Provide the (x, y) coordinate of the cell's center where the given text is located.  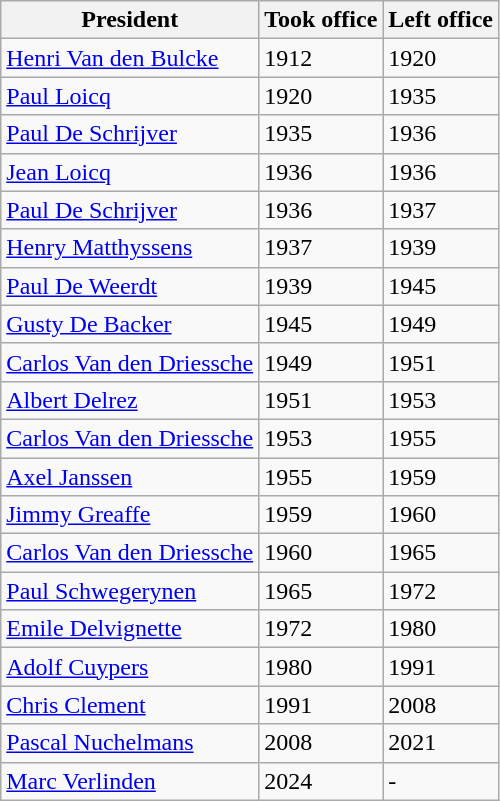
Adolf Cuypers (130, 667)
Gusty De Backer (130, 324)
2024 (321, 781)
Paul Schwegerynen (130, 591)
Left office (441, 20)
President (130, 20)
Took office (321, 20)
Emile Delvignette (130, 629)
Albert Delrez (130, 400)
- (441, 781)
Jean Loicq (130, 172)
2021 (441, 743)
Chris Clement (130, 705)
Pascal Nuchelmans (130, 743)
Paul De Weerdt (130, 286)
Axel Janssen (130, 477)
Paul Loicq (130, 96)
Jimmy Greaffe (130, 515)
Marc Verlinden (130, 781)
1912 (321, 58)
Henry Matthyssens (130, 248)
Henri Van den Bulcke (130, 58)
